Identify which cell holds the provided text, then report its (X, Y) central coordinate. 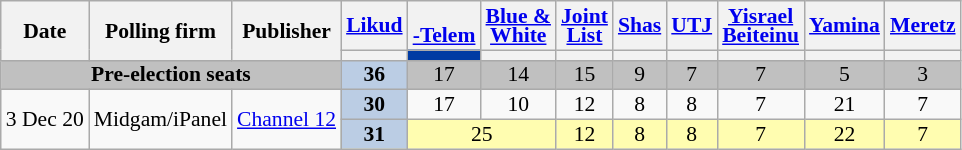
Polling firm (160, 30)
30 (374, 105)
31 (374, 135)
21 (844, 105)
UTJ (692, 26)
3 Dec 20 (45, 120)
Shas (640, 26)
15 (584, 75)
14 (518, 75)
Channel 12 (286, 120)
Meretz (923, 26)
10 (518, 105)
-Telem (444, 26)
9 (640, 75)
3 (923, 75)
Midgam/iPanel (160, 120)
Yamina (844, 26)
5 (844, 75)
YisraelBeiteinu (760, 26)
JointList (584, 26)
25 (482, 135)
Date (45, 30)
Pre-election seats (171, 75)
22 (844, 135)
Likud (374, 26)
36 (374, 75)
Blue &White (518, 26)
Publisher (286, 30)
